Search for the cell housing the specified text and yield its [x, y] center coordinate. 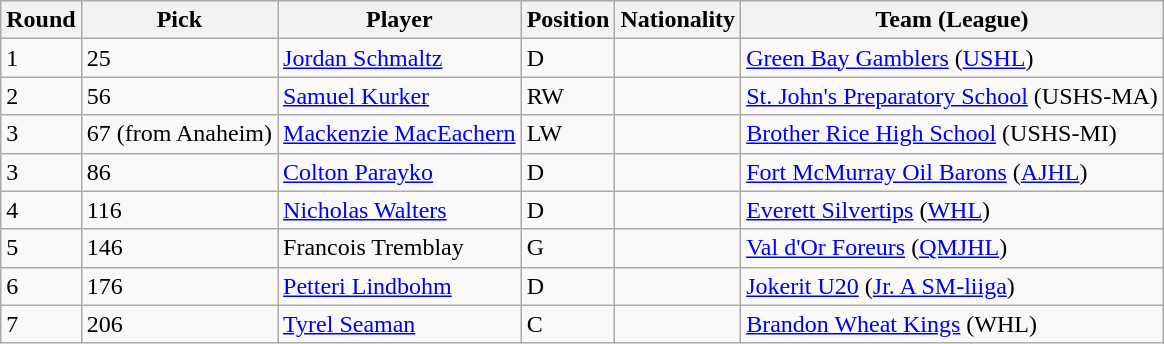
RW [568, 96]
Team (League) [952, 20]
146 [179, 248]
Nationality [678, 20]
Brandon Wheat Kings (WHL) [952, 324]
Everett Silvertips (WHL) [952, 210]
116 [179, 210]
7 [41, 324]
5 [41, 248]
C [568, 324]
56 [179, 96]
G [568, 248]
176 [179, 286]
Colton Parayko [400, 172]
Tyrel Seaman [400, 324]
1 [41, 58]
Jordan Schmaltz [400, 58]
86 [179, 172]
Jokerit U20 (Jr. A SM-liiga) [952, 286]
2 [41, 96]
Fort McMurray Oil Barons (AJHL) [952, 172]
6 [41, 286]
Pick [179, 20]
206 [179, 324]
St. John's Preparatory School (USHS-MA) [952, 96]
Mackenzie MacEachern [400, 134]
Petteri Lindbohm [400, 286]
Brother Rice High School (USHS-MI) [952, 134]
Player [400, 20]
Position [568, 20]
4 [41, 210]
Samuel Kurker [400, 96]
Round [41, 20]
Nicholas Walters [400, 210]
25 [179, 58]
Francois Tremblay [400, 248]
Val d'Or Foreurs (QMJHL) [952, 248]
LW [568, 134]
Green Bay Gamblers (USHL) [952, 58]
67 (from Anaheim) [179, 134]
